Output the (X, Y) coordinate of the center of the cell containing the given text.  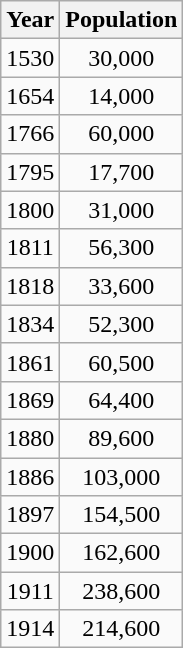
1818 (30, 286)
1811 (30, 248)
89,600 (122, 438)
238,600 (122, 591)
1795 (30, 172)
1800 (30, 210)
64,400 (122, 400)
31,000 (122, 210)
60,500 (122, 362)
103,000 (122, 477)
52,300 (122, 324)
Population (122, 20)
1766 (30, 134)
30,000 (122, 58)
1914 (30, 629)
214,600 (122, 629)
56,300 (122, 248)
1861 (30, 362)
1897 (30, 515)
1869 (30, 400)
1880 (30, 438)
1654 (30, 96)
Year (30, 20)
1834 (30, 324)
60,000 (122, 134)
154,500 (122, 515)
17,700 (122, 172)
162,600 (122, 553)
1886 (30, 477)
14,000 (122, 96)
1530 (30, 58)
33,600 (122, 286)
1911 (30, 591)
1900 (30, 553)
